Locate the cell with the specified text and output its (x, y) center coordinate. 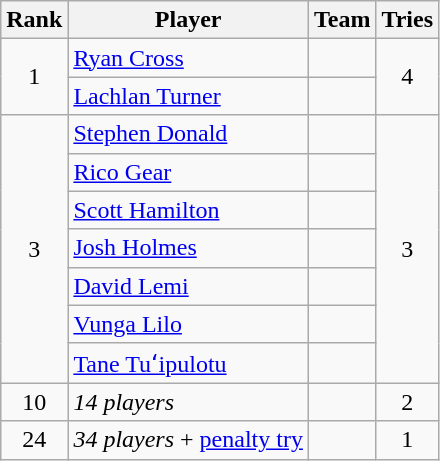
34 players + penalty try (188, 440)
Tries (408, 20)
Rico Gear (188, 172)
Rank (34, 20)
Stephen Donald (188, 134)
Player (188, 20)
4 (408, 77)
Ryan Cross (188, 58)
David Lemi (188, 286)
Scott Hamilton (188, 210)
Josh Holmes (188, 248)
24 (34, 440)
14 players (188, 402)
Team (342, 20)
Vunga Lilo (188, 324)
Lachlan Turner (188, 96)
2 (408, 402)
10 (34, 402)
Tane Tuʻipulotu (188, 363)
